Determine the [X, Y] coordinate at the center of the cell enclosing the given text.  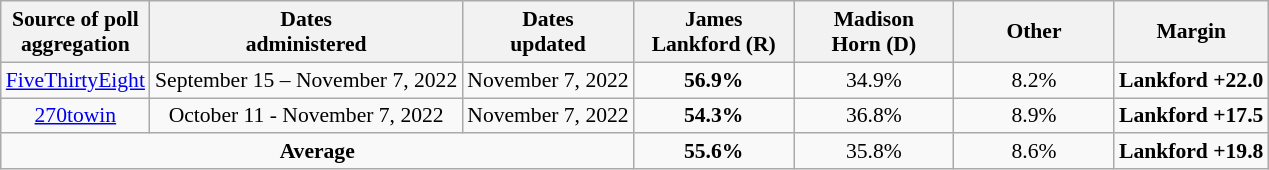
35.8% [874, 152]
8.9% [1034, 116]
October 11 - November 7, 2022 [306, 116]
Other [1034, 32]
Lankford +22.0 [1191, 80]
Margin [1191, 32]
270towin [76, 116]
Datesadministered [306, 32]
55.6% [714, 152]
8.2% [1034, 80]
8.6% [1034, 152]
JamesLankford (R) [714, 32]
36.8% [874, 116]
September 15 – November 7, 2022 [306, 80]
Lankford +19.8 [1191, 152]
54.3% [714, 116]
56.9% [714, 80]
Datesupdated [548, 32]
Lankford +17.5 [1191, 116]
Source of pollaggregation [76, 32]
FiveThirtyEight [76, 80]
34.9% [874, 80]
Average [318, 152]
MadisonHorn (D) [874, 32]
